Provide the [X, Y] coordinate of the cell's center where the given text is located.  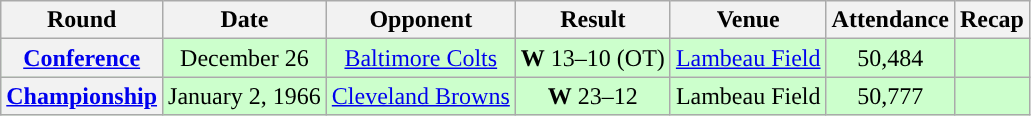
Baltimore Colts [420, 58]
Attendance [890, 20]
Opponent [420, 20]
W 23–12 [592, 96]
50,777 [890, 96]
Venue [748, 20]
Recap [992, 20]
Conference [82, 58]
W 13–10 (OT) [592, 58]
Result [592, 20]
Round [82, 20]
Date [245, 20]
Cleveland Browns [420, 96]
50,484 [890, 58]
December 26 [245, 58]
Championship [82, 96]
January 2, 1966 [245, 96]
